Detect which cell encompasses the target text, then output its (x, y) center coordinate. 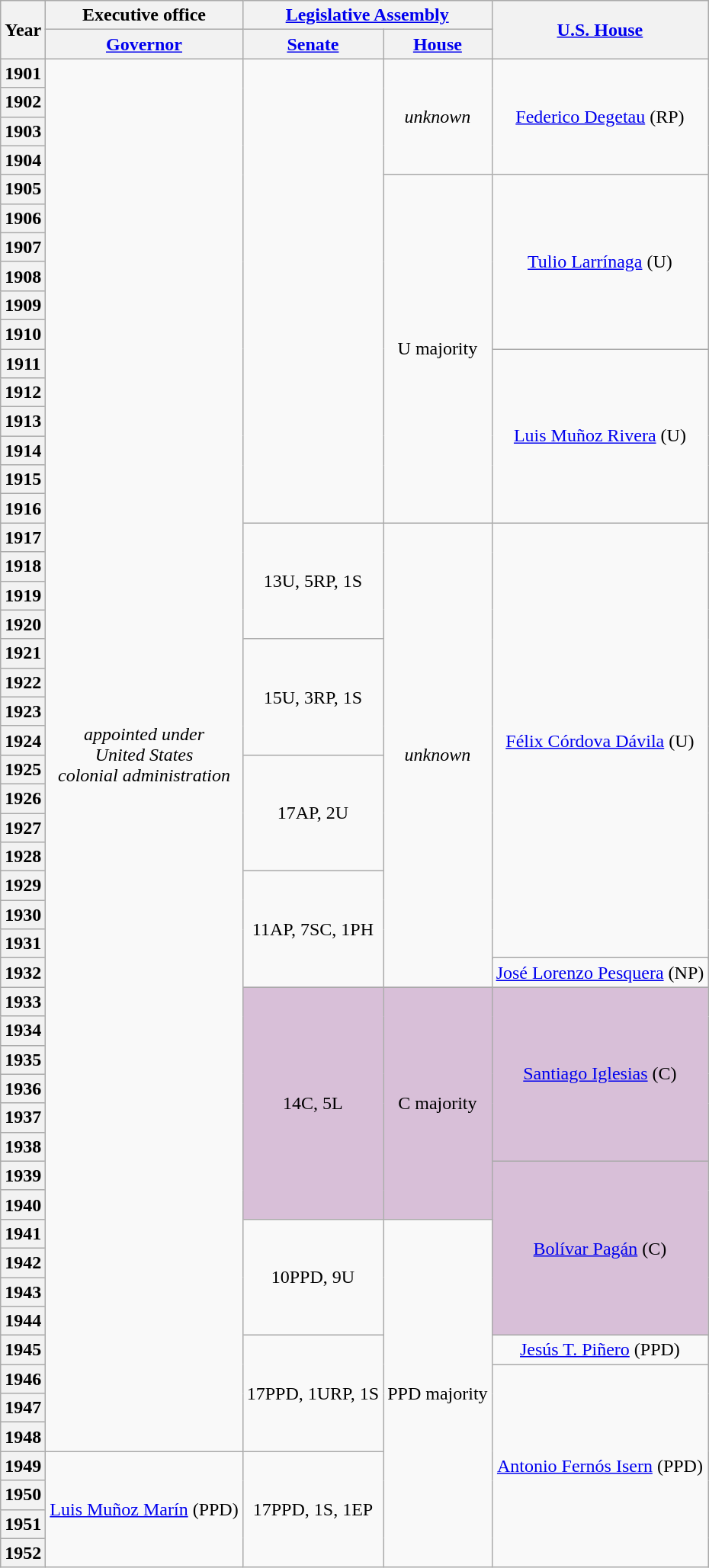
House (438, 44)
C majority (438, 1103)
1921 (23, 653)
U.S. House (600, 30)
Luis Muñoz Rivera (U) (600, 436)
1943 (23, 1292)
1941 (23, 1233)
1902 (23, 102)
17AP, 2U (313, 813)
1947 (23, 1408)
1929 (23, 886)
10PPD, 9U (313, 1277)
1919 (23, 595)
Félix Córdova Dávila (U) (600, 741)
17PPD, 1URP, 1S (313, 1393)
1928 (23, 857)
1935 (23, 1060)
1937 (23, 1117)
1938 (23, 1146)
Governor (144, 44)
1915 (23, 479)
1949 (23, 1466)
1923 (23, 711)
1913 (23, 422)
1911 (23, 364)
1912 (23, 393)
1909 (23, 305)
Tulio Larrínaga (U) (600, 261)
1940 (23, 1204)
1939 (23, 1175)
1918 (23, 566)
1946 (23, 1379)
13U, 5RP, 1S (313, 581)
Santiago Iglesias (C) (600, 1074)
1936 (23, 1089)
1901 (23, 73)
1907 (23, 247)
1908 (23, 276)
11AP, 7SC, 1PH (313, 929)
Bolívar Pagán (C) (600, 1248)
1924 (23, 740)
PPD majority (438, 1393)
1951 (23, 1524)
Federico Degetau (RP) (600, 117)
Luis Muñoz Marín (PPD) (144, 1509)
1925 (23, 769)
U majority (438, 349)
1933 (23, 1002)
1903 (23, 131)
Senate (313, 44)
Antonio Fernós Isern (PPD) (600, 1466)
1944 (23, 1321)
1932 (23, 973)
17PPD, 1S, 1EP (313, 1509)
1917 (23, 537)
1927 (23, 827)
José Lorenzo Pesquera (NP) (600, 973)
15U, 3RP, 1S (313, 697)
1926 (23, 798)
1920 (23, 624)
1942 (23, 1262)
Legislative Assembly (367, 15)
14C, 5L (313, 1103)
appointed underUnited Statescolonial administration (144, 755)
1948 (23, 1437)
1945 (23, 1350)
1914 (23, 451)
Executive office (144, 15)
1931 (23, 944)
1930 (23, 915)
1934 (23, 1031)
1950 (23, 1495)
1922 (23, 682)
1905 (23, 189)
Jesús T. Piñero (PPD) (600, 1350)
1906 (23, 218)
1916 (23, 508)
1910 (23, 334)
1904 (23, 160)
Year (23, 30)
1952 (23, 1553)
